Output the [x, y] coordinate of the center of the cell containing the given text.  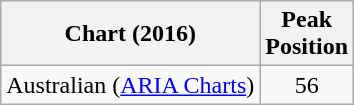
Australian (ARIA Charts) [130, 85]
PeakPosition [307, 34]
56 [307, 85]
Chart (2016) [130, 34]
